Detect which cell encompasses the target text, then output its [X, Y] center coordinate. 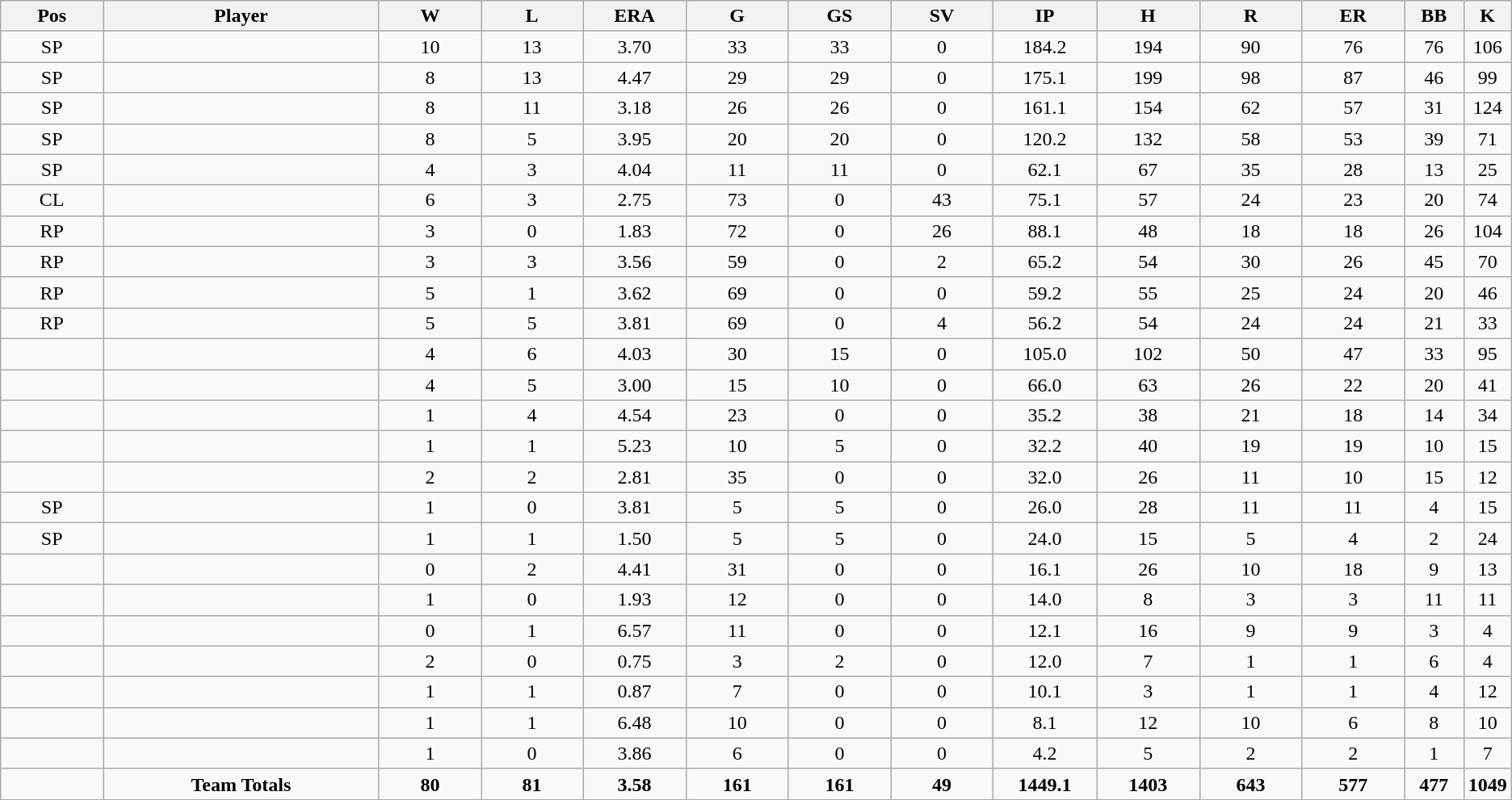
14.0 [1044, 600]
5.23 [635, 446]
161.1 [1044, 108]
22 [1354, 385]
ER [1354, 16]
0.75 [635, 661]
3.95 [635, 139]
1403 [1149, 784]
L [532, 16]
6.48 [635, 723]
W [430, 16]
95 [1488, 354]
3.62 [635, 292]
BB [1434, 16]
43 [942, 200]
184.2 [1044, 47]
32.2 [1044, 446]
3.58 [635, 784]
56.2 [1044, 323]
K [1488, 16]
99 [1488, 77]
39 [1434, 139]
88.1 [1044, 231]
3.56 [635, 262]
66.0 [1044, 385]
63 [1149, 385]
87 [1354, 77]
477 [1434, 784]
132 [1149, 139]
4.2 [1044, 753]
IP [1044, 16]
2.75 [635, 200]
104 [1488, 231]
1.83 [635, 231]
R [1250, 16]
4.03 [635, 354]
81 [532, 784]
GS [840, 16]
154 [1149, 108]
41 [1488, 385]
47 [1354, 354]
ERA [635, 16]
12.0 [1044, 661]
105.0 [1044, 354]
3.18 [635, 108]
75.1 [1044, 200]
194 [1149, 47]
G [737, 16]
26.0 [1044, 508]
50 [1250, 354]
4.54 [635, 416]
74 [1488, 200]
12.1 [1044, 630]
16.1 [1044, 569]
2.81 [635, 477]
48 [1149, 231]
0.87 [635, 692]
58 [1250, 139]
SV [942, 16]
106 [1488, 47]
577 [1354, 784]
10.1 [1044, 692]
55 [1149, 292]
49 [942, 784]
70 [1488, 262]
1449.1 [1044, 784]
4.04 [635, 170]
1.93 [635, 600]
3.70 [635, 47]
53 [1354, 139]
14 [1434, 416]
3.86 [635, 753]
62.1 [1044, 170]
1.50 [635, 538]
32.0 [1044, 477]
45 [1434, 262]
8.1 [1044, 723]
71 [1488, 139]
6.57 [635, 630]
CL [52, 200]
3.00 [635, 385]
Team Totals [241, 784]
643 [1250, 784]
98 [1250, 77]
H [1149, 16]
72 [737, 231]
4.47 [635, 77]
38 [1149, 416]
199 [1149, 77]
175.1 [1044, 77]
Pos [52, 16]
62 [1250, 108]
124 [1488, 108]
80 [430, 784]
102 [1149, 354]
1049 [1488, 784]
90 [1250, 47]
59 [737, 262]
4.41 [635, 569]
40 [1149, 446]
67 [1149, 170]
73 [737, 200]
59.2 [1044, 292]
Player [241, 16]
120.2 [1044, 139]
65.2 [1044, 262]
24.0 [1044, 538]
16 [1149, 630]
35.2 [1044, 416]
34 [1488, 416]
